Locate the cell with the specified text and output its [X, Y] center coordinate. 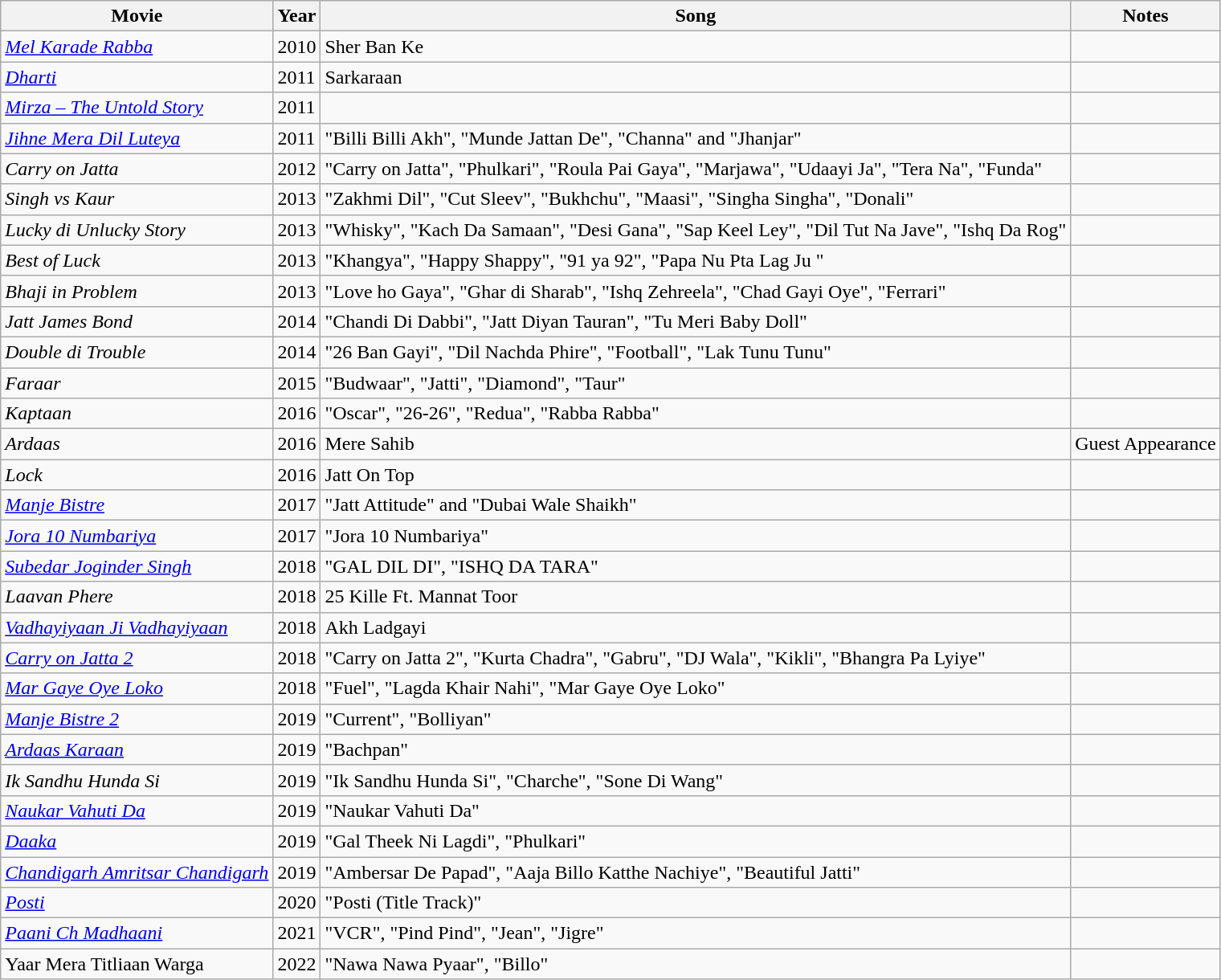
Kaptaan [137, 414]
Naukar Vahuti Da [137, 811]
Double di Trouble [137, 352]
Jora 10 Numbariya [137, 536]
"Zakhmi Dil", "Cut Sleev", "Bukhchu", "Maasi", "Singha Singha", "Donali" [696, 199]
Dharti [137, 77]
"Budwaar", "Jatti", "Diamond", "Taur" [696, 383]
Lucky di Unlucky Story [137, 230]
"Jora 10 Numbariya" [696, 536]
"Love ho Gaya", "Ghar di Sharab", "Ishq Zehreela", "Chad Gayi Oye", "Ferrari" [696, 291]
Daaka [137, 841]
"26 Ban Gayi", "Dil Nachda Phire", "Football", "Lak Tunu Tunu" [696, 352]
"Fuel", "Lagda Khair Nahi", "Mar Gaye Oye Loko" [696, 688]
Manje Bistre [137, 505]
Jihne Mera Dil Luteya [137, 138]
"Chandi Di Dabbi", "Jatt Diyan Tauran", "Tu Meri Baby Doll" [696, 321]
Year [297, 16]
Chandigarh Amritsar Chandigarh [137, 872]
Jatt On Top [696, 475]
Mel Karade Rabba [137, 47]
"Carry on Jatta", "Phulkari", "Roula Pai Gaya", "Marjawa", "Udaayi Ja", "Tera Na", "Funda" [696, 169]
"Ambersar De Papad", "Aaja Billo Katthe Nachiye", "Beautiful Jatti" [696, 872]
"Naukar Vahuti Da" [696, 811]
Ardaas [137, 444]
Faraar [137, 383]
"Ik Sandhu Hunda Si", "Charche", "Sone Di Wang" [696, 780]
"VCR", "Pind Pind", "Jean", "Jigre" [696, 933]
Song [696, 16]
Subedar Joginder Singh [137, 566]
2010 [297, 47]
"Gal Theek Ni Lagdi", "Phulkari" [696, 841]
2015 [297, 383]
Carry on Jatta 2 [137, 658]
Akh Ladgayi [696, 627]
2022 [297, 964]
Mar Gaye Oye Loko [137, 688]
Manje Bistre 2 [137, 719]
"Whisky", "Kach Da Samaan", "Desi Gana", "Sap Keel Ley", "Dil Tut Na Jave", "Ishq Da Rog" [696, 230]
Mere Sahib [696, 444]
Paani Ch Madhaani [137, 933]
"Khangya", "Happy Shappy", "91 ya 92", "Papa Nu Pta Lag Ju " [696, 260]
"GAL DIL DI", "ISHQ DA TARA" [696, 566]
"Current", "Bolliyan" [696, 719]
2012 [297, 169]
Carry on Jatta [137, 169]
2020 [297, 903]
Vadhayiyaan Ji Vadhayiyaan [137, 627]
"Nawa Nawa Pyaar", "Billo" [696, 964]
25 Kille Ft. Mannat Toor [696, 597]
Ik Sandhu Hunda Si [137, 780]
Ardaas Karaan [137, 749]
Best of Luck [137, 260]
Laavan Phere [137, 597]
Jatt James Bond [137, 321]
Sher Ban Ke [696, 47]
Posti [137, 903]
"Posti (Title Track)" [696, 903]
Singh vs Kaur [137, 199]
Notes [1145, 16]
"Billi Billi Akh", "Munde Jattan De", "Channa" and "Jhanjar" [696, 138]
Lock [137, 475]
"Oscar", "26-26", "Redua", "Rabba Rabba" [696, 414]
Sarkaraan [696, 77]
Bhaji in Problem [137, 291]
Movie [137, 16]
Mirza – The Untold Story [137, 108]
"Jatt Attitude" and "Dubai Wale Shaikh" [696, 505]
"Bachpan" [696, 749]
Yaar Mera Titliaan Warga [137, 964]
Guest Appearance [1145, 444]
2021 [297, 933]
"Carry on Jatta 2", "Kurta Chadra", "Gabru", "DJ Wala", "Kikli", "Bhangra Pa Lyiye" [696, 658]
